Identify which cell holds the provided text, then report its (X, Y) central coordinate. 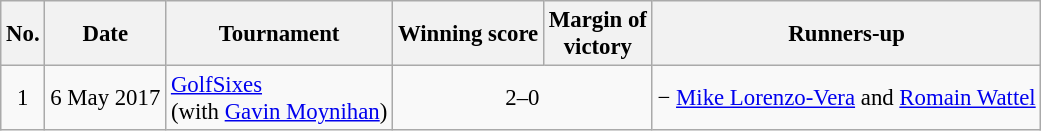
Tournament (280, 34)
2–0 (523, 98)
Date (106, 34)
6 May 2017 (106, 98)
Winning score (468, 34)
No. (23, 34)
GolfSixes(with Gavin Moynihan) (280, 98)
Runners-up (846, 34)
Margin ofvictory (598, 34)
− Mike Lorenzo-Vera and Romain Wattel (846, 98)
1 (23, 98)
